Pinpoint the cell where the given text exists, returning its (x, y) midpoint coordinate. 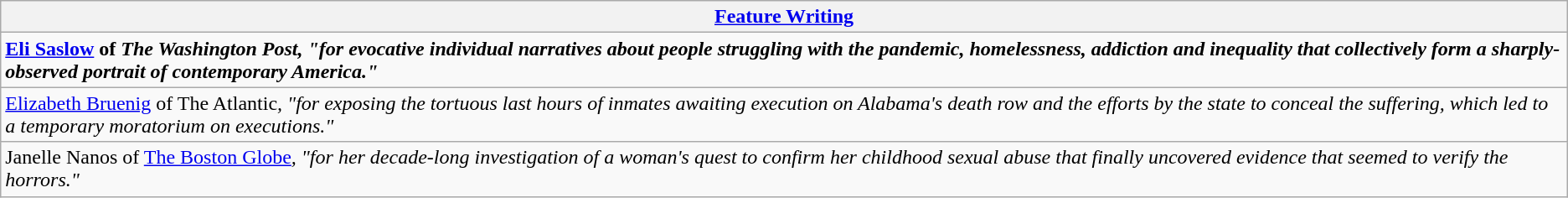
Feature Writing (784, 17)
